Return the [X, Y] coordinate for the center point of the cell that contains the specified text.  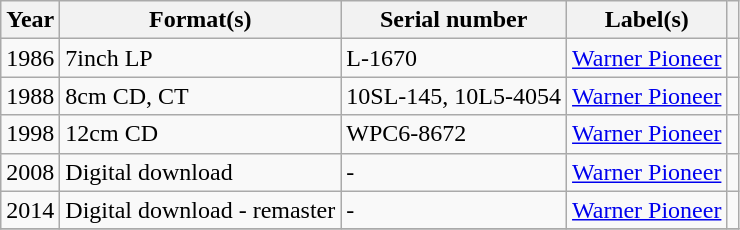
Digital download [200, 172]
Label(s) [647, 20]
1988 [30, 96]
8cm CD, CT [200, 96]
2008 [30, 172]
1986 [30, 58]
12cm CD [200, 134]
L-1670 [454, 58]
Serial number [454, 20]
Digital download - remaster [200, 210]
2014 [30, 210]
Year [30, 20]
Format(s) [200, 20]
1998 [30, 134]
7inch LP [200, 58]
WPC6-8672 [454, 134]
10SL-145, 10L5-4054 [454, 96]
